Return [x, y] of the center of cell containing provided text 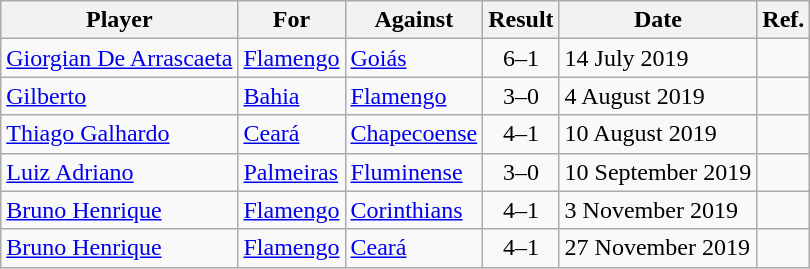
6–1 [521, 58]
Palmeiras [292, 172]
Goiás [414, 58]
4 August 2019 [658, 96]
27 November 2019 [658, 248]
Date [658, 20]
Corinthians [414, 210]
14 July 2019 [658, 58]
Giorgian De Arrascaeta [120, 58]
Chapecoense [414, 134]
Fluminense [414, 172]
3 November 2019 [658, 210]
For [292, 20]
Result [521, 20]
Ref. [784, 20]
Bahia [292, 96]
Player [120, 20]
Against [414, 20]
10 September 2019 [658, 172]
Thiago Galhardo [120, 134]
Gilberto [120, 96]
Luiz Adriano [120, 172]
10 August 2019 [658, 134]
